Locate the cell with the specified text and output its [X, Y] center coordinate. 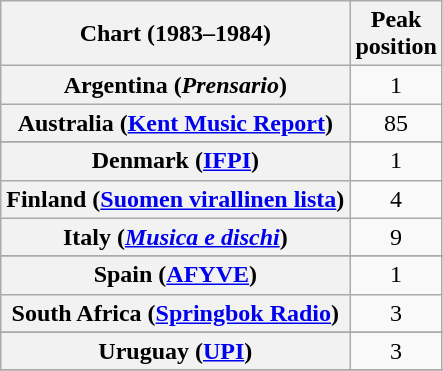
South Africa (Springbok Radio) [176, 313]
Uruguay (UPI) [176, 351]
Argentina (Prensario) [176, 85]
Chart (1983–1984) [176, 34]
Australia (Kent Music Report) [176, 123]
Finland (Suomen virallinen lista) [176, 199]
4 [396, 199]
Peakposition [396, 34]
Italy (Musica e dischi) [176, 237]
9 [396, 237]
Denmark (IFPI) [176, 161]
Spain (AFYVE) [176, 275]
85 [396, 123]
